Output the (X, Y) coordinate of the center of the cell containing the given text.  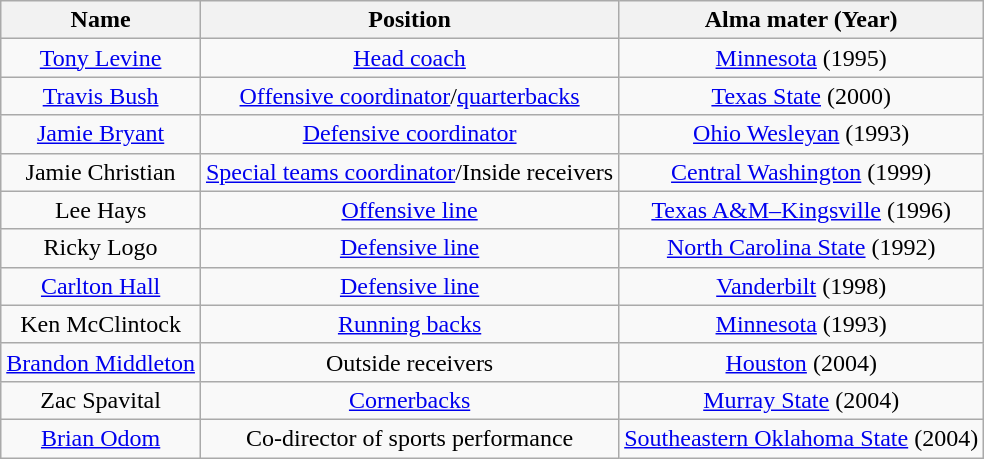
Running backs (409, 324)
Defensive coordinator (409, 134)
Head coach (409, 58)
Offensive line (409, 210)
Brandon Middleton (101, 362)
Carlton Hall (101, 286)
Offensive coordinator/quarterbacks (409, 96)
Texas A&M–Kingsville (1996) (802, 210)
Texas State (2000) (802, 96)
Travis Bush (101, 96)
Ohio Wesleyan (1993) (802, 134)
Vanderbilt (1998) (802, 286)
Houston (2004) (802, 362)
Cornerbacks (409, 400)
Ricky Logo (101, 248)
Brian Odom (101, 438)
Minnesota (1995) (802, 58)
Ken McClintock (101, 324)
North Carolina State (1992) (802, 248)
Tony Levine (101, 58)
Lee Hays (101, 210)
Southeastern Oklahoma State (2004) (802, 438)
Minnesota (1993) (802, 324)
Central Washington (1999) (802, 172)
Position (409, 20)
Outside receivers (409, 362)
Name (101, 20)
Jamie Christian (101, 172)
Jamie Bryant (101, 134)
Zac Spavital (101, 400)
Murray State (2004) (802, 400)
Alma mater (Year) (802, 20)
Special teams coordinator/Inside receivers (409, 172)
Co-director of sports performance (409, 438)
